From the cell containing the given text, extract its center point as [X, Y] coordinate. 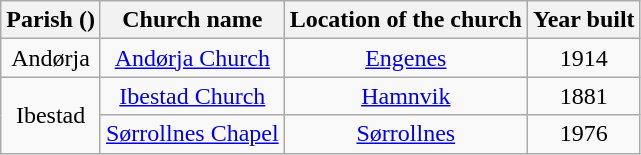
Sørrollnes [406, 134]
1976 [584, 134]
Hamnvik [406, 96]
Parish () [51, 20]
Church name [192, 20]
Ibestad Church [192, 96]
Location of the church [406, 20]
Andørja Church [192, 58]
Year built [584, 20]
Andørja [51, 58]
1881 [584, 96]
Engenes [406, 58]
Sørrollnes Chapel [192, 134]
Ibestad [51, 115]
1914 [584, 58]
